Scan for the cell matching the given text and deliver its [X, Y] coordinate at center. 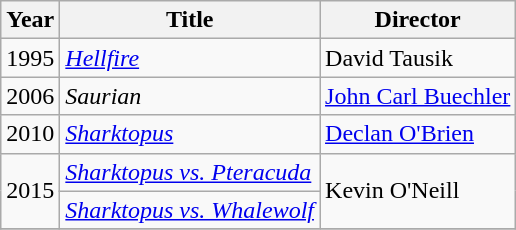
2010 [30, 134]
Hellfire [190, 58]
2006 [30, 96]
Sharktopus [190, 134]
Declan O'Brien [418, 134]
Sharktopus vs. Pteracuda [190, 172]
John Carl Buechler [418, 96]
Title [190, 20]
Kevin O'Neill [418, 191]
David Tausik [418, 58]
2015 [30, 191]
Sharktopus vs. Whalewolf [190, 210]
1995 [30, 58]
Director [418, 20]
Year [30, 20]
Saurian [190, 96]
